For the text-containing cell, return its midpoint in (x, y) coordinate format. 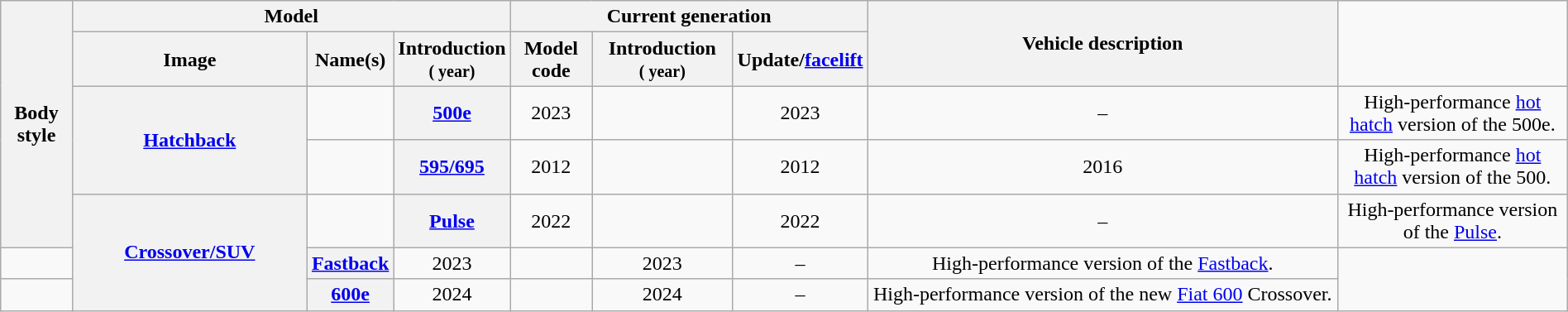
High-performance version of the new Fiat 600 Crossover. (1102, 295)
High-performance hot hatch version of the 500e. (1452, 113)
2016 (1102, 167)
Fastback (350, 263)
Crossover/SUV (189, 252)
Model code (551, 60)
Pulse (452, 220)
600e (350, 295)
595/695 (452, 167)
Current generation (689, 17)
High-performance version of the Fastback. (1102, 263)
Model (291, 17)
Image (189, 60)
Update/facelift (801, 60)
Body style (36, 124)
High-performance hot hatch version of the 500. (1452, 167)
500e (452, 113)
Name(s) (350, 60)
Hatchback (189, 140)
Vehicle description (1102, 43)
High-performance version of the Pulse. (1452, 220)
